Capture the cell that displays the provided text and extract its [X, Y] central coordinate. 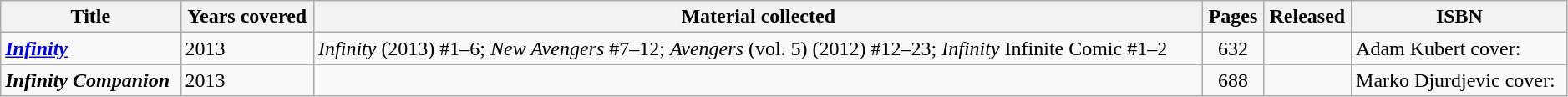
Marko Djurdjevic cover: [1460, 80]
Years covered [247, 17]
Infinity [90, 48]
688 [1233, 80]
ISBN [1460, 17]
Infinity Companion [90, 80]
632 [1233, 48]
Title [90, 17]
Material collected [759, 17]
Released [1307, 17]
Pages [1233, 17]
Adam Kubert cover: [1460, 48]
Infinity (2013) #1–6; New Avengers #7–12; Avengers (vol. 5) (2012) #12–23; Infinity Infinite Comic #1–2 [759, 48]
